Return the (x, y) coordinate for the center point of the cell that contains the specified text.  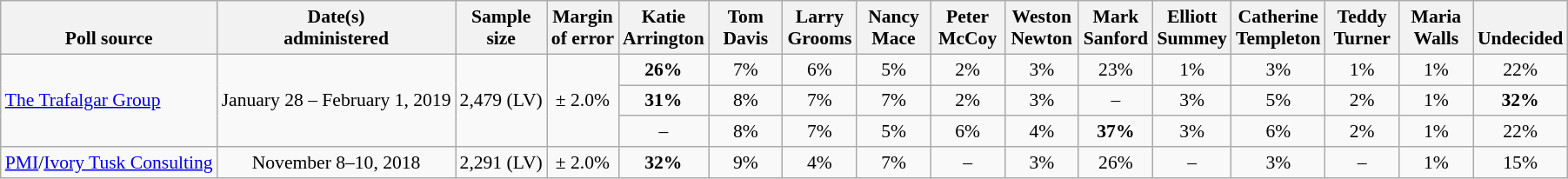
Marginof error (583, 28)
37% (1115, 132)
WestonNewton (1042, 28)
November 8–10, 2018 (337, 162)
MarkSanford (1115, 28)
Date(s)administered (337, 28)
January 28 – February 1, 2019 (337, 101)
TeddyTurner (1362, 28)
23% (1115, 70)
31% (664, 101)
LarryGrooms (819, 28)
2,291 (LV) (501, 162)
MariaWalls (1437, 28)
Samplesize (501, 28)
15% (1520, 162)
Poll source (110, 28)
Undecided (1520, 28)
CatherineTempleton (1278, 28)
ElliottSummey (1191, 28)
9% (746, 162)
2,479 (LV) (501, 101)
TomDavis (746, 28)
PeterMcCoy (967, 28)
The Trafalgar Group (110, 101)
KatieArrington (664, 28)
NancyMace (894, 28)
PMI/Ivory Tusk Consulting (110, 162)
